Extract the (x, y) coordinate from the center of the cell holding the provided text.  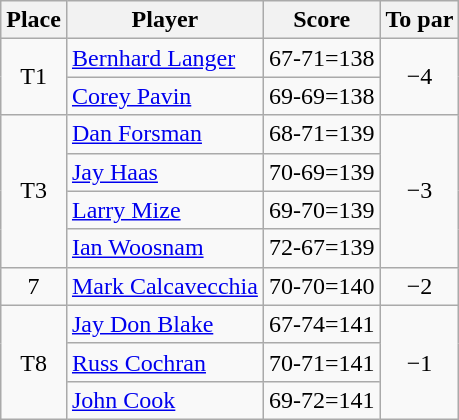
69-70=139 (322, 210)
T3 (34, 191)
John Cook (164, 400)
−1 (420, 362)
70-70=140 (322, 286)
Jay Haas (164, 172)
67-74=141 (322, 324)
T1 (34, 77)
68-71=139 (322, 134)
Mark Calcavecchia (164, 286)
Player (164, 20)
67-71=138 (322, 58)
Score (322, 20)
−3 (420, 191)
−4 (420, 77)
Bernhard Langer (164, 58)
69-72=141 (322, 400)
7 (34, 286)
To par (420, 20)
Jay Don Blake (164, 324)
Place (34, 20)
T8 (34, 362)
70-71=141 (322, 362)
Corey Pavin (164, 96)
−2 (420, 286)
Dan Forsman (164, 134)
72-67=139 (322, 248)
69-69=138 (322, 96)
Ian Woosnam (164, 248)
Russ Cochran (164, 362)
70-69=139 (322, 172)
Larry Mize (164, 210)
